Scan for the cell matching the given text and deliver its (X, Y) coordinate at center. 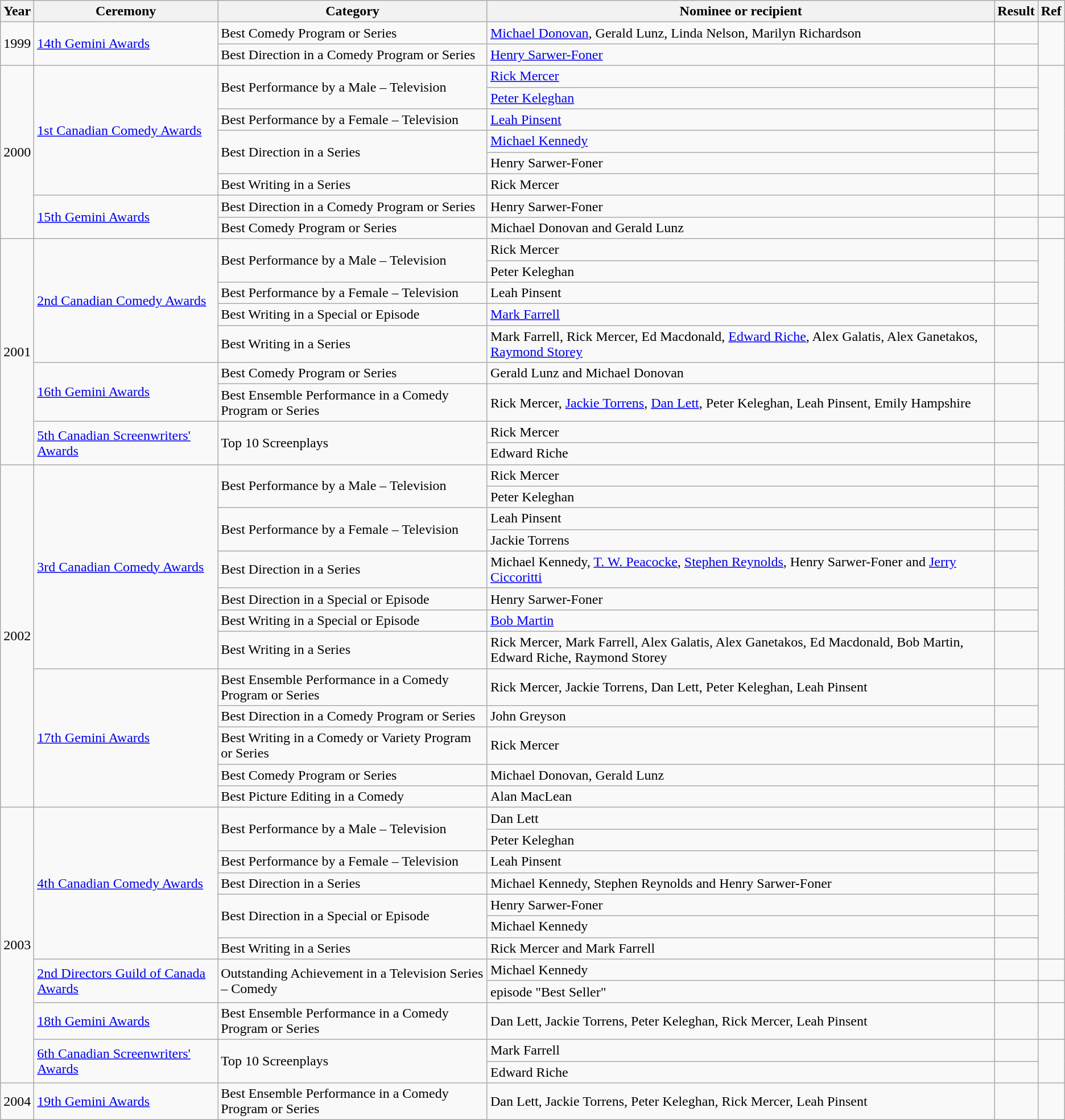
Rick Mercer, Jackie Torrens, Dan Lett, Peter Keleghan, Leah Pinsent, Emily Hampshire (741, 403)
1st Canadian Comedy Awards (126, 130)
2001 (17, 352)
Outstanding Achievement in a Television Series – Comedy (353, 981)
Michael Donovan and Gerald Lunz (741, 228)
Ref (1051, 11)
Best Writing in a Comedy or Variety Program or Series (353, 746)
3rd Canadian Comedy Awards (126, 566)
Gerald Lunz and Michael Donovan (741, 373)
2004 (17, 1102)
17th Gemini Awards (126, 738)
Alan MacLean (741, 797)
Rick Mercer, Mark Farrell, Alex Galatis, Alex Ganetakos, Ed Macdonald, Bob Martin, Edward Riche, Raymond Storey (741, 650)
Result (1016, 11)
Jackie Torrens (741, 540)
1999 (17, 44)
Year (17, 11)
15th Gemini Awards (126, 217)
6th Canadian Screenwriters' Awards (126, 1061)
Mark Farrell, Rick Mercer, Ed Macdonald, Edward Riche, Alex Galatis, Alex Ganetakos, Raymond Storey (741, 344)
episode "Best Seller" (741, 991)
Rick Mercer, Jackie Torrens, Dan Lett, Peter Keleghan, Leah Pinsent (741, 686)
Bob Martin (741, 620)
2003 (17, 945)
2002 (17, 636)
5th Canadian Screenwriters' Awards (126, 443)
Michael Kennedy, Stephen Reynolds and Henry Sarwer-Foner (741, 883)
Category (353, 11)
Michael Donovan, Gerald Lunz (741, 775)
Ceremony (126, 11)
4th Canadian Comedy Awards (126, 883)
19th Gemini Awards (126, 1102)
Michael Donovan, Gerald Lunz, Linda Nelson, Marilyn Richardson (741, 33)
John Greyson (741, 717)
Nominee or recipient (741, 11)
16th Gemini Awards (126, 392)
2nd Directors Guild of Canada Awards (126, 981)
2000 (17, 152)
Rick Mercer and Mark Farrell (741, 948)
Dan Lett (741, 818)
Michael Kennedy, T. W. Peacocke, Stephen Reynolds, Henry Sarwer-Foner and Jerry Ciccoritti (741, 569)
14th Gemini Awards (126, 44)
Best Picture Editing in a Comedy (353, 797)
2nd Canadian Comedy Awards (126, 300)
18th Gemini Awards (126, 1021)
